Return the [x, y] coordinate for the center point of the cell that contains the specified text.  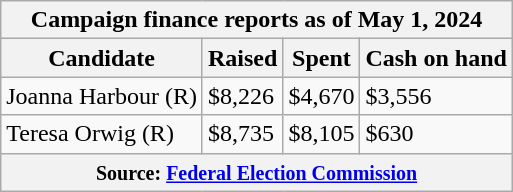
Teresa Orwig (R) [102, 134]
Raised [242, 58]
$3,556 [436, 96]
Cash on hand [436, 58]
$4,670 [322, 96]
Joanna Harbour (R) [102, 96]
$8,226 [242, 96]
Spent [322, 58]
Campaign finance reports as of May 1, 2024 [257, 20]
$8,735 [242, 134]
Source: Federal Election Commission [257, 172]
$8,105 [322, 134]
$630 [436, 134]
Candidate [102, 58]
